Extract the [X, Y] coordinate from the center of the cell holding the provided text.  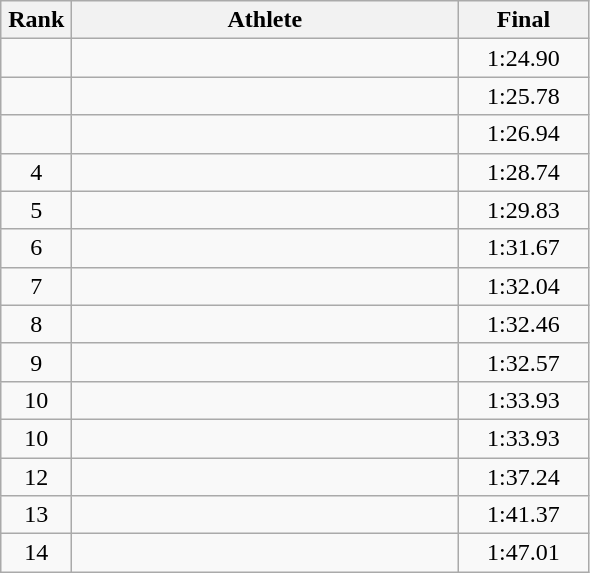
7 [36, 286]
1:26.94 [524, 134]
5 [36, 210]
6 [36, 248]
Rank [36, 20]
1:29.83 [524, 210]
9 [36, 362]
1:31.67 [524, 248]
1:28.74 [524, 172]
1:32.46 [524, 324]
8 [36, 324]
1:32.57 [524, 362]
12 [36, 477]
1:32.04 [524, 286]
4 [36, 172]
1:37.24 [524, 477]
14 [36, 553]
Final [524, 20]
1:24.90 [524, 58]
1:25.78 [524, 96]
Athlete [265, 20]
1:41.37 [524, 515]
13 [36, 515]
1:47.01 [524, 553]
